Search for the cell housing the specified text and yield its [X, Y] center coordinate. 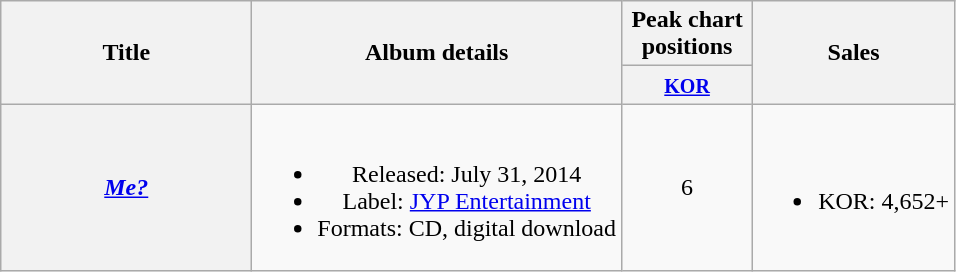
Me? [126, 188]
Title [126, 52]
Album details [437, 52]
Sales [854, 52]
KOR [688, 85]
Peak chart positions [688, 34]
6 [688, 188]
KOR: 4,652+ [854, 188]
Released: July 31, 2014Label: JYP EntertainmentFormats: CD, digital download [437, 188]
